Extract the [X, Y] coordinate from the center of the cell holding the provided text.  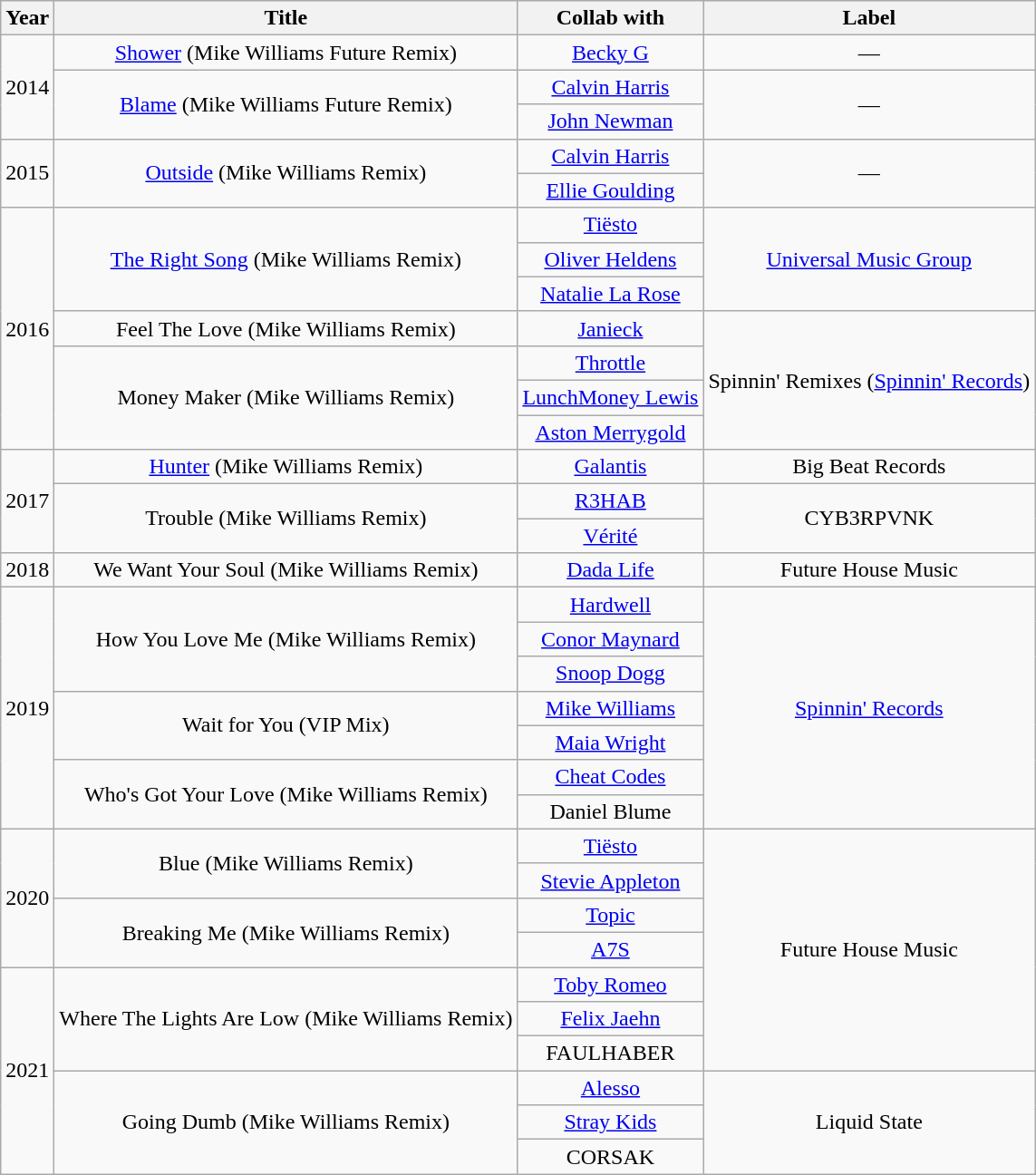
Felix Jaehn [611, 1019]
Maia Wright [611, 743]
Big Beat Records [869, 467]
Shower (Mike Williams Future Remix) [286, 53]
FAULHABER [611, 1054]
We Want Your Soul (Mike Williams Remix) [286, 570]
Natalie La Rose [611, 294]
A7S [611, 949]
Throttle [611, 363]
Who's Got Your Love (Mike Williams Remix) [286, 794]
Wait for You (VIP Mix) [286, 725]
Dada Life [611, 570]
Snoop Dogg [611, 674]
Breaking Me (Mike Williams Remix) [286, 932]
Topic [611, 915]
Janieck [611, 328]
2018 [27, 570]
Blame (Mike Williams Future Remix) [286, 104]
Universal Music Group [869, 259]
Ellie Goulding [611, 190]
Oliver Heldens [611, 259]
Feel The Love (Mike Williams Remix) [286, 328]
Hunter (Mike Williams Remix) [286, 467]
Spinnin' Remixes (Spinnin' Records) [869, 380]
Where The Lights Are Low (Mike Williams Remix) [286, 1018]
Daniel Blume [611, 811]
Collab with [611, 18]
Outside (Mike Williams Remix) [286, 173]
Liquid State [869, 1122]
Hardwell [611, 605]
Stray Kids [611, 1122]
Year [27, 18]
2014 [27, 87]
CYB3RPVNK [869, 519]
Title [286, 18]
2017 [27, 501]
Conor Maynard [611, 639]
Spinnin' Records [869, 708]
Mike Williams [611, 708]
Becky G [611, 53]
R3HAB [611, 501]
2015 [27, 173]
2016 [27, 328]
Cheat Codes [611, 777]
2020 [27, 898]
The Right Song (Mike Williams Remix) [286, 259]
Toby Romeo [611, 984]
Money Maker (Mike Williams Remix) [286, 397]
Vérité [611, 536]
Galantis [611, 467]
LunchMoney Lewis [611, 397]
Blue (Mike Williams Remix) [286, 863]
Going Dumb (Mike Williams Remix) [286, 1122]
Trouble (Mike Williams Remix) [286, 519]
Stevie Appleton [611, 880]
John Newman [611, 121]
2019 [27, 708]
2021 [27, 1070]
How You Love Me (Mike Williams Remix) [286, 639]
Alesso [611, 1088]
Aston Merrygold [611, 432]
Label [869, 18]
CORSAK [611, 1157]
